Extract the (x, y) coordinate from the center of the cell holding the provided text.  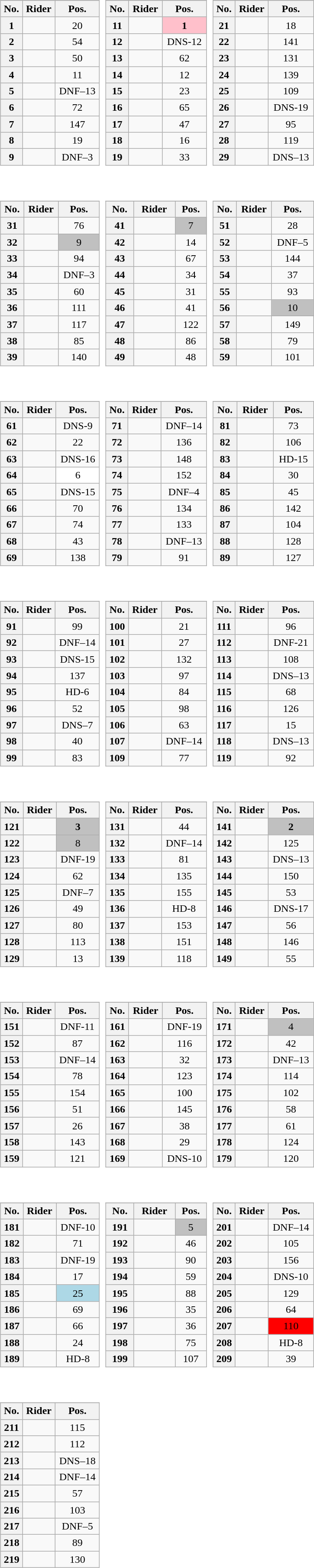
164 (118, 1076)
219 (11, 1559)
120 (291, 1158)
167 (118, 1125)
No. Rider Pos. 161 DNF-19 162 116 163 32 164 123 165 100 166 145 167 38 168 29 169 DNS-10 (158, 1079)
181 (12, 1227)
196 (120, 1309)
179 (224, 1158)
HD-15 (294, 459)
DNS-17 (291, 909)
213 (11, 1460)
161 (118, 1027)
20 (77, 25)
201 (224, 1227)
DNS-12 (185, 42)
DNS-16 (78, 459)
166 (118, 1109)
158 (11, 1142)
202 (224, 1244)
DNF–4 (184, 492)
187 (12, 1326)
168 (118, 1142)
163 (118, 1060)
177 (224, 1125)
189 (12, 1359)
DNS-9 (78, 426)
60 (79, 292)
194 (120, 1276)
178 (224, 1142)
188 (12, 1342)
203 (224, 1260)
157 (11, 1125)
186 (12, 1309)
214 (11, 1477)
DNF-11 (77, 1027)
199 (120, 1359)
DNS–7 (77, 725)
No. Rider Pos. 131 44 132 DNF–14 133 81 134 135 135 155 136 HD-8 137 153 138 151 139 118 (158, 878)
206 (224, 1309)
DNF-10 (78, 1227)
80 (78, 925)
185 (12, 1293)
208 (224, 1342)
150 (291, 876)
172 (224, 1043)
176 (224, 1109)
No. Rider Pos. 100 21 101 27 102 132 103 97 104 84 105 98 106 63 107 DNF–14 109 77 (158, 678)
191 (120, 1227)
184 (12, 1276)
218 (11, 1543)
195 (120, 1293)
205 (224, 1293)
40 (77, 741)
108 (291, 659)
159 (11, 1158)
50 (77, 58)
No. Rider Pos. 191 5 192 46 193 90 194 59 195 88 196 35 197 36 198 75 199 107 (158, 1279)
174 (224, 1076)
175 (224, 1093)
110 (291, 1326)
173 (224, 1060)
HD-6 (77, 692)
197 (120, 1326)
10 (293, 308)
171 (224, 1027)
215 (11, 1493)
140 (79, 357)
No. Rider Pos. 71 DNF–14 72 136 73 148 74 152 75 DNF–4 76 134 77 133 78 DNF–13 79 91 (158, 478)
198 (120, 1342)
165 (118, 1093)
193 (120, 1260)
DNS-19 (291, 108)
162 (118, 1043)
182 (12, 1244)
No. Rider Pos. 41 7 42 14 43 67 44 34 45 31 46 41 47 122 48 86 49 48 (158, 277)
DNS–18 (77, 1460)
DNF–7 (78, 892)
211 (11, 1427)
70 (78, 508)
209 (224, 1359)
183 (12, 1260)
192 (120, 1244)
217 (11, 1526)
204 (224, 1276)
130 (77, 1559)
90 (191, 1260)
207 (224, 1326)
DNF-21 (291, 643)
30 (294, 475)
82 (225, 443)
212 (11, 1444)
216 (11, 1510)
169 (118, 1158)
